Detect which cell encompasses the target text, then output its (x, y) center coordinate. 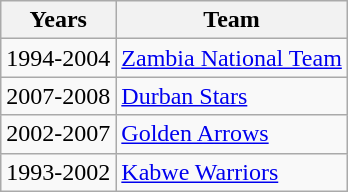
Years (58, 20)
Team (232, 20)
2007-2008 (58, 96)
Kabwe Warriors (232, 172)
2002-2007 (58, 134)
Zambia National Team (232, 58)
Golden Arrows (232, 134)
Durban Stars (232, 96)
1994-2004 (58, 58)
1993-2002 (58, 172)
